For the text-containing cell, return its midpoint in (X, Y) coordinate format. 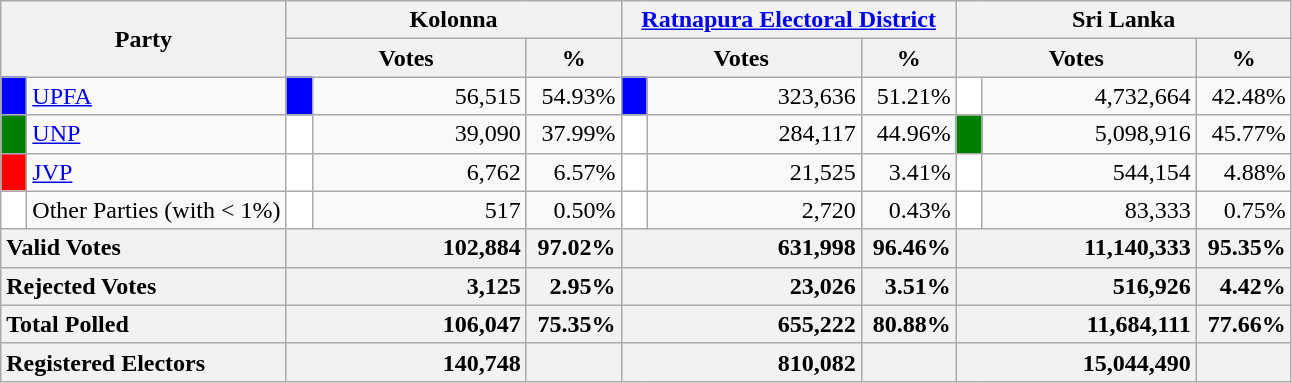
Registered Electors (144, 362)
284,117 (754, 134)
5,098,916 (1089, 134)
15,044,490 (1076, 362)
83,333 (1089, 210)
140,748 (406, 362)
4.88% (1244, 172)
0.75% (1244, 210)
Other Parties (with < 1%) (156, 210)
Sri Lanka (1124, 20)
JVP (156, 172)
517 (419, 210)
80.88% (908, 324)
44.96% (908, 134)
3.51% (908, 286)
Valid Votes (144, 248)
39,090 (419, 134)
UNP (156, 134)
810,082 (741, 362)
Total Polled (144, 324)
4.42% (1244, 286)
323,636 (754, 96)
37.99% (574, 134)
544,154 (1089, 172)
Kolonna (454, 20)
655,222 (741, 324)
Party (144, 39)
3.41% (908, 172)
3,125 (406, 286)
516,926 (1076, 286)
631,998 (741, 248)
42.48% (1244, 96)
51.21% (908, 96)
75.35% (574, 324)
UPFA (156, 96)
23,026 (741, 286)
56,515 (419, 96)
106,047 (406, 324)
2,720 (754, 210)
6,762 (419, 172)
Ratnapura Electoral District (788, 20)
4,732,664 (1089, 96)
95.35% (1244, 248)
45.77% (1244, 134)
54.93% (574, 96)
97.02% (574, 248)
96.46% (908, 248)
Rejected Votes (144, 286)
21,525 (754, 172)
77.66% (1244, 324)
11,140,333 (1076, 248)
6.57% (574, 172)
102,884 (406, 248)
0.43% (908, 210)
0.50% (574, 210)
11,684,111 (1076, 324)
2.95% (574, 286)
